Search for the cell housing the specified text and yield its [x, y] center coordinate. 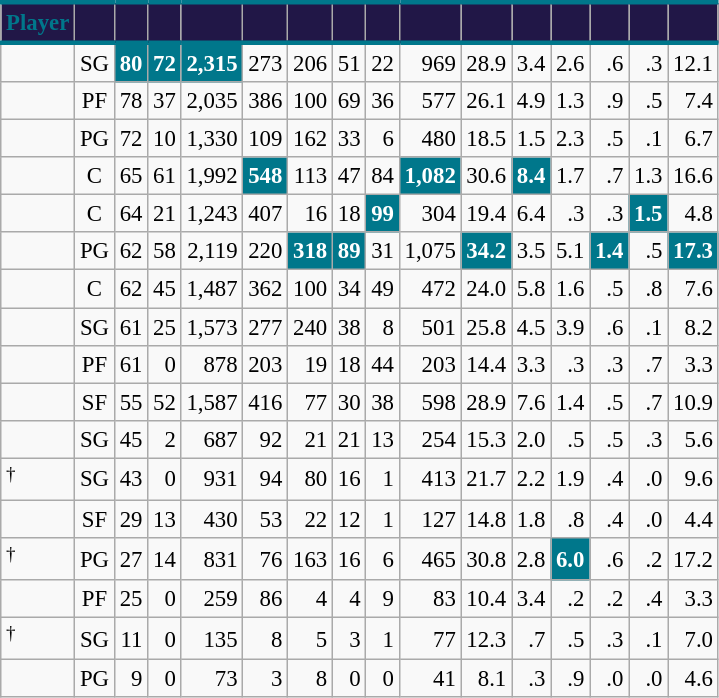
240 [310, 327]
687 [212, 439]
2 [164, 439]
1,573 [212, 327]
2.8 [532, 559]
30.8 [486, 559]
1,992 [212, 176]
Player [38, 22]
2,315 [212, 62]
7.4 [693, 101]
11 [130, 639]
17.2 [693, 559]
430 [212, 519]
8.2 [693, 327]
9.6 [693, 479]
220 [266, 251]
51 [348, 62]
5.6 [693, 439]
58 [164, 251]
273 [266, 62]
43 [130, 479]
4.4 [693, 519]
92 [266, 439]
318 [310, 251]
10.9 [693, 402]
206 [310, 62]
10 [164, 139]
6.7 [693, 139]
2.0 [532, 439]
831 [212, 559]
1.9 [570, 479]
78 [130, 101]
1,243 [212, 214]
24.0 [486, 289]
76 [266, 559]
127 [430, 519]
2.3 [570, 139]
3.9 [570, 327]
12 [348, 519]
7.0 [693, 639]
36 [382, 101]
2.2 [532, 479]
4.8 [693, 214]
44 [382, 364]
99 [382, 214]
407 [266, 214]
113 [310, 176]
18.5 [486, 139]
10.4 [486, 599]
163 [310, 559]
931 [212, 479]
2,119 [212, 251]
598 [430, 402]
2,035 [212, 101]
16.6 [693, 176]
53 [266, 519]
17.3 [693, 251]
1,587 [212, 402]
6.0 [570, 559]
25.8 [486, 327]
52 [164, 402]
14 [164, 559]
37 [164, 101]
34 [348, 289]
31 [382, 251]
1.8 [532, 519]
304 [430, 214]
19 [310, 364]
8.1 [486, 679]
64 [130, 214]
5.8 [532, 289]
15.3 [486, 439]
277 [266, 327]
19.4 [486, 214]
254 [430, 439]
1.6 [570, 289]
109 [266, 139]
94 [266, 479]
1.7 [570, 176]
1,082 [430, 176]
69 [348, 101]
14.8 [486, 519]
416 [266, 402]
1,075 [430, 251]
34.2 [486, 251]
548 [266, 176]
84 [382, 176]
47 [348, 176]
162 [310, 139]
73 [212, 679]
1,487 [212, 289]
5.1 [570, 251]
41 [430, 679]
4.6 [693, 679]
65 [130, 176]
386 [266, 101]
26.1 [486, 101]
6.4 [532, 214]
465 [430, 559]
12.3 [486, 639]
501 [430, 327]
27 [130, 559]
8.4 [532, 176]
89 [348, 251]
4.9 [532, 101]
472 [430, 289]
49 [382, 289]
1,330 [212, 139]
33 [348, 139]
259 [212, 599]
362 [266, 289]
969 [430, 62]
86 [266, 599]
413 [430, 479]
83 [430, 599]
2.6 [570, 62]
3.5 [532, 251]
21.7 [486, 479]
29 [130, 519]
30.6 [486, 176]
878 [212, 364]
4.5 [532, 327]
30 [348, 402]
5 [310, 639]
14.4 [486, 364]
480 [430, 139]
55 [130, 402]
577 [430, 101]
135 [212, 639]
12.1 [693, 62]
